Scan for the cell matching the given text and deliver its (x, y) coordinate at center. 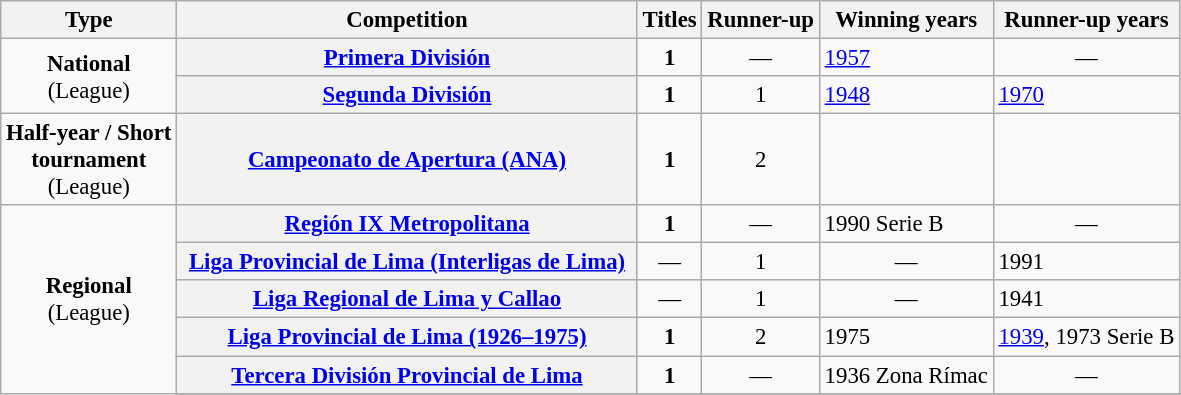
National(League) (89, 76)
Titles (670, 20)
Liga Regional de Lima y Callao (408, 299)
1970 (1086, 95)
1975 (906, 337)
1941 (1086, 299)
Liga Provincial de Lima (Interligas de Lima) (408, 262)
Regional(League) (89, 299)
Tercera División Provincial de Lima (408, 375)
1948 (906, 95)
1939, 1973 Serie B (1086, 337)
Región IX Metropolitana (408, 224)
Runner-up (760, 20)
1991 (1086, 262)
Half-year / Shorttournament(League) (89, 160)
1957 (906, 58)
Campeonato de Apertura (ANA) (408, 160)
Competition (408, 20)
1990 Serie B (906, 224)
Segunda División (408, 95)
1936 Zona Rímac (906, 375)
Liga Provincial de Lima (1926–1975) (408, 337)
Primera División (408, 58)
Winning years (906, 20)
Type (89, 20)
Runner-up years (1086, 20)
